Identify which cell holds the provided text, then report its [x, y] central coordinate. 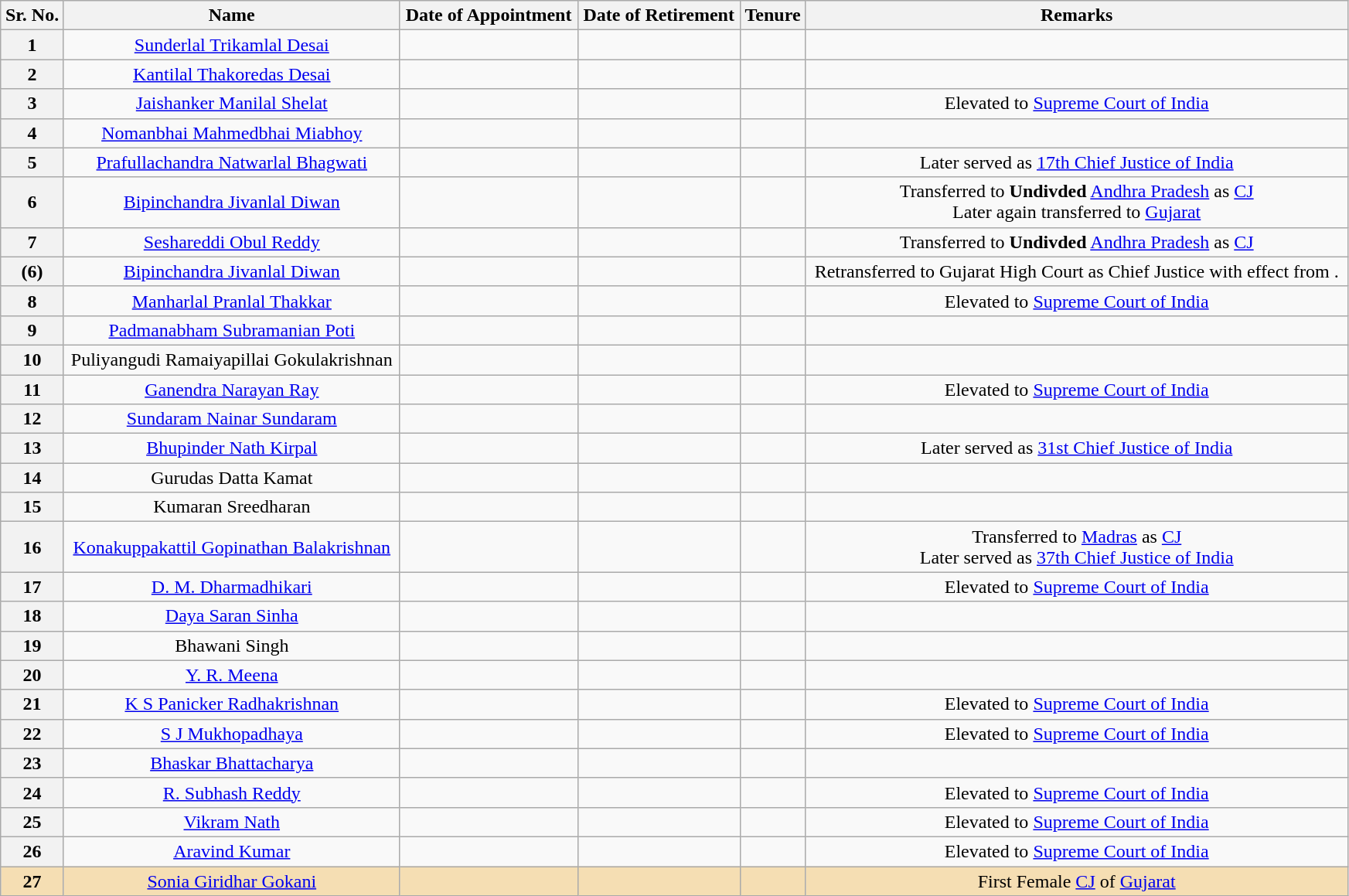
4 [32, 133]
Manharlal Pranlal Thakkar [232, 301]
Transferred to Undivded Andhra Pradesh as CJ [1077, 242]
Date of Retirement [659, 15]
3 [32, 104]
Kumaran Sreedharan [232, 507]
6 [32, 203]
Puliyangudi Ramaiyapillai Gokulakrishnan [232, 359]
Gurudas Datta Kamat [232, 478]
13 [32, 448]
Later served as 17th Chief Justice of India [1077, 162]
Bhaskar Bhattacharya [232, 763]
Ganendra Narayan Ray [232, 389]
17 [32, 587]
(6) [32, 271]
Daya Saran Sinha [232, 616]
Sr. No. [32, 15]
24 [32, 792]
Retransferred to Gujarat High Court as Chief Justice with effect from . [1077, 271]
15 [32, 507]
Bhawani Singh [232, 646]
5 [32, 162]
20 [32, 675]
Seshareddi Obul Reddy [232, 242]
Remarks [1077, 15]
23 [32, 763]
Sunderlal Trikamlal Desai [232, 45]
First Female CJ of Gujarat [1077, 881]
25 [32, 822]
Padmanabham Subramanian Poti [232, 330]
Name [232, 15]
26 [32, 851]
R. Subhash Reddy [232, 792]
2 [32, 74]
16 [32, 547]
Transferred to Madras as CJ Later served as 37th Chief Justice of India [1077, 547]
Bhupinder Nath Kirpal [232, 448]
Y. R. Meena [232, 675]
14 [32, 478]
D. M. Dharmadhikari [232, 587]
Jaishanker Manilal Shelat [232, 104]
Sundaram Nainar Sundaram [232, 419]
Transferred to Undivded Andhra Pradesh as CJ Later again transferred to Gujarat [1077, 203]
12 [32, 419]
21 [32, 704]
1 [32, 45]
Later served as 31st Chief Justice of India [1077, 448]
Kantilal Thakoredas Desai [232, 74]
11 [32, 389]
K S Panicker Radhakrishnan [232, 704]
Vikram Nath [232, 822]
Konakuppakattil Gopinathan Balakrishnan [232, 547]
27 [32, 881]
Prafullachandra Natwarlal Bhagwati [232, 162]
Sonia Giridhar Gokani [232, 881]
10 [32, 359]
22 [32, 734]
19 [32, 646]
Aravind Kumar [232, 851]
8 [32, 301]
Nomanbhai Mahmedbhai Miabhoy [232, 133]
7 [32, 242]
S J Mukhopadhaya [232, 734]
18 [32, 616]
Tenure [773, 15]
Date of Appointment [489, 15]
9 [32, 330]
